For the text-containing cell, return its midpoint in [x, y] coordinate format. 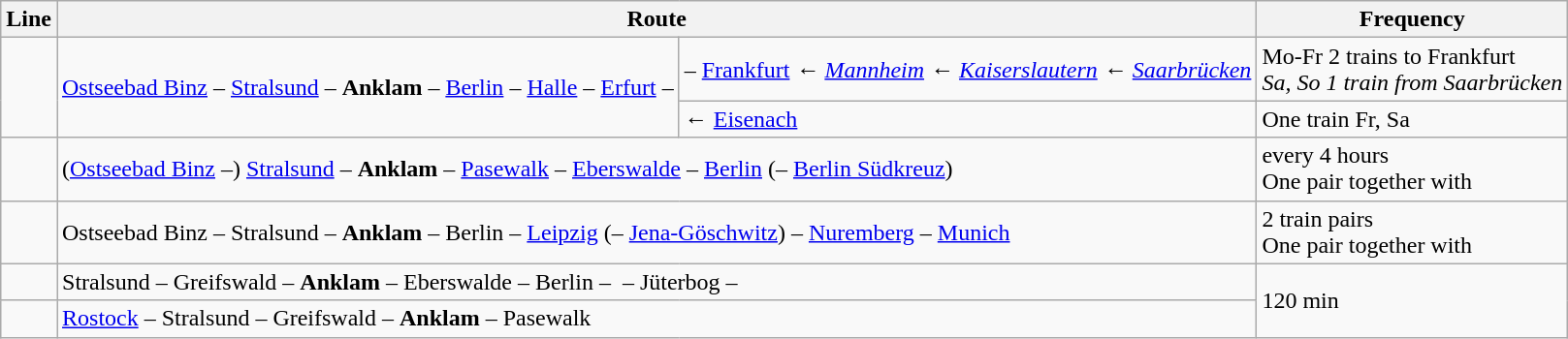
One train Fr, Sa [1412, 119]
Frequency [1412, 19]
Ostseebad Binz – Stralsund – Anklam – Berlin – Halle – Erfurt – [368, 87]
Line [29, 19]
(Ostseebad Binz –) Stralsund – Anklam – Pasewalk – Eberswalde – Berlin (– Berlin Südkreuz) [656, 169]
Rostock – Stralsund – Greifswald – Anklam – Pasewalk [656, 319]
Stralsund – Greifswald – Anklam – Eberswalde – Berlin – – Jüterbog – [656, 282]
every 4 hoursOne pair together with [1412, 169]
Ostseebad Binz – Stralsund – Anklam – Berlin – Leipzig (– Jena-Göschwitz) – Nuremberg – Munich [656, 232]
– Frankfurt ← Mannheim ← Kaiserslautern ← Saarbrücken [968, 70]
← Eisenach [968, 119]
120 min [1412, 300]
Route [656, 19]
Mo-Fr 2 trains to FrankfurtSa, So 1 train from Saarbrücken [1412, 70]
2 train pairsOne pair together with [1412, 232]
